Scan for the cell matching the given text and deliver its (x, y) coordinate at center. 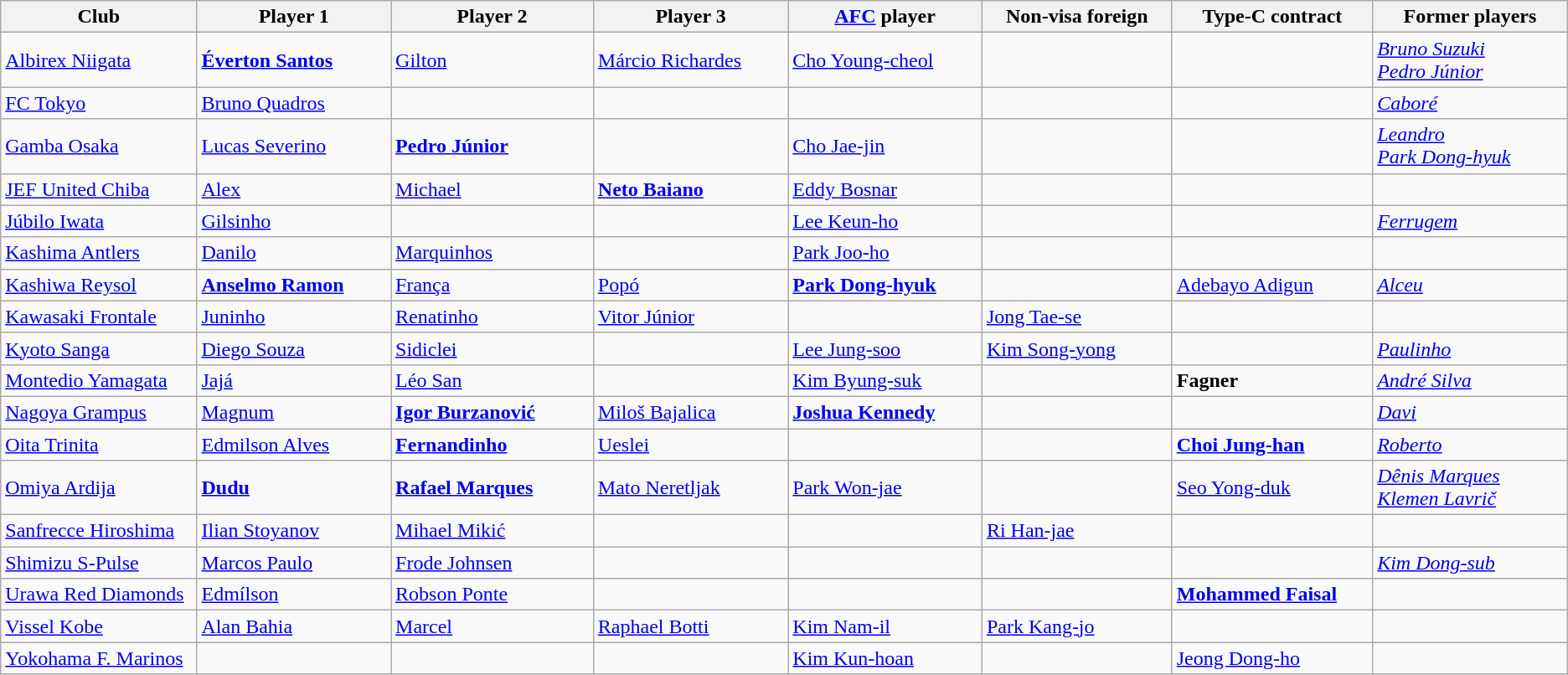
Robson Ponte (493, 595)
Oita Trinita (99, 445)
Leandro Park Dong-hyuk (1471, 146)
Jajá (294, 380)
Bruno Quadros (294, 103)
Lee Keun-ho (885, 221)
Non-visa foreign (1077, 17)
André Silva (1471, 380)
Renatinho (493, 317)
Alceu (1471, 285)
Alan Bahia (294, 626)
Vitor Júnior (690, 317)
Park Dong-hyuk (885, 285)
Lee Jung-soo (885, 348)
Jong Tae-se (1077, 317)
Michael (493, 189)
Alex (294, 189)
Player 2 (493, 17)
Frode Johnsen (493, 563)
Márcio Richardes (690, 60)
Caboré (1471, 103)
França (493, 285)
Kim Song-yong (1077, 348)
Kim Kun-hoan (885, 658)
Kashima Antlers (99, 253)
AFC player (885, 17)
Yokohama F. Marinos (99, 658)
Kawasaki Frontale (99, 317)
Kim Byung-suk (885, 380)
Dudu (294, 487)
Juninho (294, 317)
Urawa Red Diamonds (99, 595)
Popó (690, 285)
Dênis Marques Klemen Lavrič (1471, 487)
Adebayo Adigun (1271, 285)
Kim Nam-il (885, 626)
Gilton (493, 60)
Park Won-jae (885, 487)
Marquinhos (493, 253)
Omiya Ardija (99, 487)
Seo Yong-duk (1271, 487)
Kim Dong-sub (1471, 563)
Raphael Botti (690, 626)
Júbilo Iwata (99, 221)
Player 1 (294, 17)
Cho Jae-jin (885, 146)
Marcos Paulo (294, 563)
Ilian Stoyanov (294, 531)
Paulinho (1471, 348)
Park Joo-ho (885, 253)
Former players (1471, 17)
Mohammed Faisal (1271, 595)
Eddy Bosnar (885, 189)
Ueslei (690, 445)
Fagner (1271, 380)
Miloš Bajalica (690, 412)
Ri Han-jae (1077, 531)
Ferrugem (1471, 221)
Davi (1471, 412)
Anselmo Ramon (294, 285)
Gilsinho (294, 221)
Vissel Kobe (99, 626)
Éverton Santos (294, 60)
Bruno Suzuki Pedro Júnior (1471, 60)
Player 3 (690, 17)
Fernandinho (493, 445)
Jeong Dong-ho (1271, 658)
Park Kang-jo (1077, 626)
JEF United Chiba (99, 189)
Sidiclei (493, 348)
Neto Baiano (690, 189)
Shimizu S-Pulse (99, 563)
Rafael Marques (493, 487)
Danilo (294, 253)
Roberto (1471, 445)
Club (99, 17)
Kyoto Sanga (99, 348)
Cho Young-cheol (885, 60)
Joshua Kennedy (885, 412)
Pedro Júnior (493, 146)
Montedio Yamagata (99, 380)
Marcel (493, 626)
Magnum (294, 412)
Choi Jung-han (1271, 445)
Albirex Niigata (99, 60)
Lucas Severino (294, 146)
Sanfrecce Hiroshima (99, 531)
FC Tokyo (99, 103)
Mihael Mikić (493, 531)
Léo San (493, 380)
Edmilson Alves (294, 445)
Type-C contract (1271, 17)
Igor Burzanović (493, 412)
Diego Souza (294, 348)
Kashiwa Reysol (99, 285)
Edmílson (294, 595)
Mato Neretljak (690, 487)
Nagoya Grampus (99, 412)
Gamba Osaka (99, 146)
